Capture the cell that displays the provided text and extract its [x, y] central coordinate. 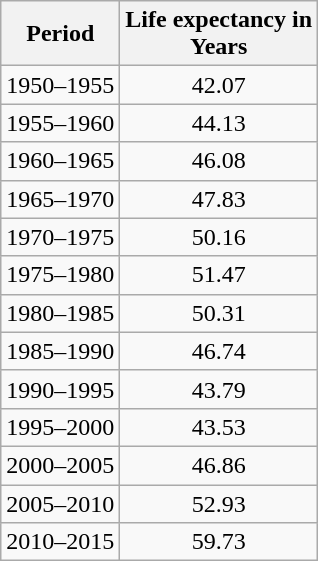
1990–1995 [60, 389]
50.16 [219, 237]
1975–1980 [60, 275]
46.74 [219, 351]
1995–2000 [60, 427]
2010–2015 [60, 542]
52.93 [219, 503]
Period [60, 34]
2005–2010 [60, 503]
51.47 [219, 275]
46.08 [219, 161]
50.31 [219, 313]
1980–1985 [60, 313]
1965–1970 [60, 199]
43.79 [219, 389]
2000–2005 [60, 465]
47.83 [219, 199]
1970–1975 [60, 237]
1960–1965 [60, 161]
44.13 [219, 123]
1985–1990 [60, 351]
Life expectancy in Years [219, 34]
46.86 [219, 465]
59.73 [219, 542]
42.07 [219, 85]
1950–1955 [60, 85]
43.53 [219, 427]
1955–1960 [60, 123]
